For the text-containing cell, return its midpoint in [X, Y] coordinate format. 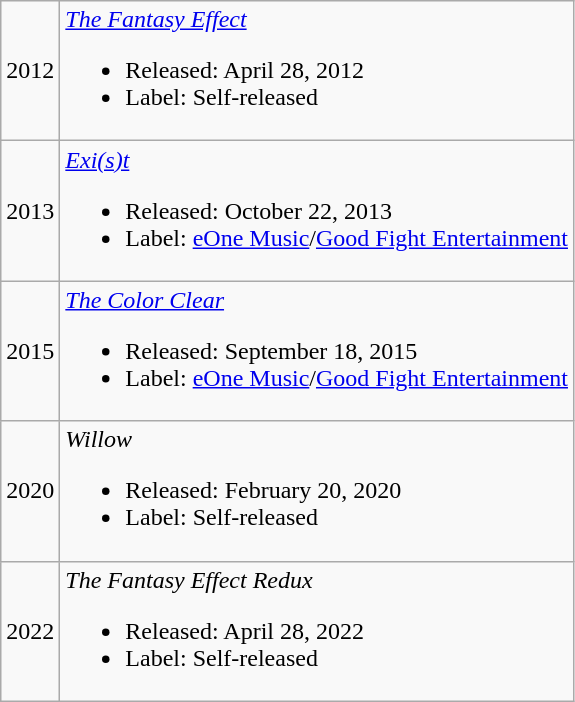
2015 [30, 351]
The Fantasy EffectReleased: April 28, 2012Label: Self-released [317, 71]
2012 [30, 71]
2022 [30, 631]
2013 [30, 211]
WillowReleased: February 20, 2020Label: Self-released [317, 491]
Exi(s)tReleased: October 22, 2013Label: eOne Music/Good Fight Entertainment [317, 211]
The Fantasy Effect ReduxReleased: April 28, 2022Label: Self-released [317, 631]
2020 [30, 491]
The Color ClearReleased: September 18, 2015Label: eOne Music/Good Fight Entertainment [317, 351]
